Find where the given text appears and provide that cell's center as (X, Y) coordinate. 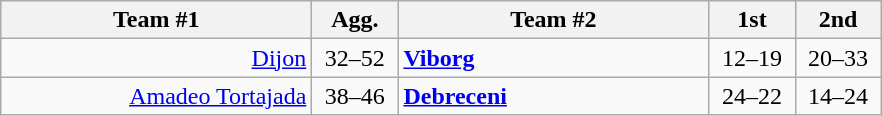
14–24 (838, 96)
Team #2 (554, 20)
Viborg (554, 58)
2nd (838, 20)
1st (752, 20)
24–22 (752, 96)
38–46 (355, 96)
Amadeo Tortajada (156, 96)
20–33 (838, 58)
32–52 (355, 58)
Debreceni (554, 96)
Dijon (156, 58)
12–19 (752, 58)
Agg. (355, 20)
Team #1 (156, 20)
